Provide the [X, Y] coordinate of the cell's center where the given text is located.  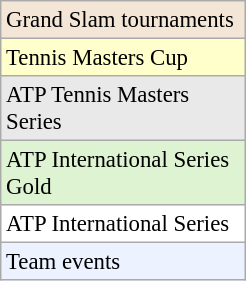
Team events [124, 262]
Grand Slam tournaments [124, 20]
ATP International Series Gold [124, 174]
Tennis Masters Cup [124, 58]
ATP Tennis Masters Series [124, 108]
ATP International Series [124, 224]
